Return the [X, Y] coordinate for the center point of the cell that contains the specified text.  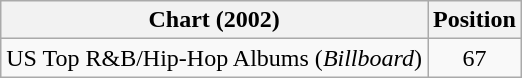
Chart (2002) [214, 20]
67 [475, 58]
Position [475, 20]
US Top R&B/Hip-Hop Albums (Billboard) [214, 58]
